Extract the [X, Y] coordinate from the center of the cell holding the provided text.  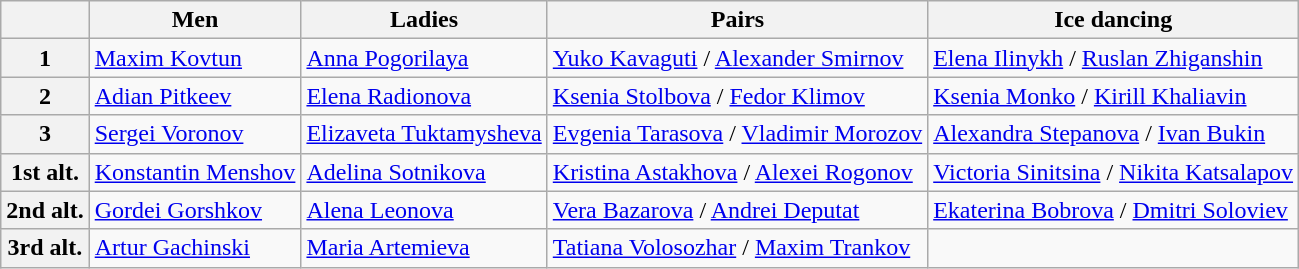
Ksenia Stolbova / Fedor Klimov [737, 96]
1 [45, 58]
Kristina Astakhova / Alexei Rogonov [737, 172]
2nd alt. [45, 210]
Tatiana Volosozhar / Maxim Trankov [737, 248]
Ice dancing [1114, 20]
3rd alt. [45, 248]
Vera Bazarova / Andrei Deputat [737, 210]
Victoria Sinitsina / Nikita Katsalapov [1114, 172]
3 [45, 134]
Men [195, 20]
Adelina Sotnikova [424, 172]
Gordei Gorshkov [195, 210]
Yuko Kavaguti / Alexander Smirnov [737, 58]
Ladies [424, 20]
Ekaterina Bobrova / Dmitri Soloviev [1114, 210]
2 [45, 96]
Artur Gachinski [195, 248]
Evgenia Tarasova / Vladimir Morozov [737, 134]
Alexandra Stepanova / Ivan Bukin [1114, 134]
Ksenia Monko / Kirill Khaliavin [1114, 96]
Maria Artemieva [424, 248]
Anna Pogorilaya [424, 58]
Sergei Voronov [195, 134]
1st alt. [45, 172]
Adian Pitkeev [195, 96]
Maxim Kovtun [195, 58]
Elizaveta Tuktamysheva [424, 134]
Elena Radionova [424, 96]
Alena Leonova [424, 210]
Elena Ilinykh / Ruslan Zhiganshin [1114, 58]
Konstantin Menshov [195, 172]
Pairs [737, 20]
